Provide the [X, Y] coordinate of the cell's center where the given text is located.  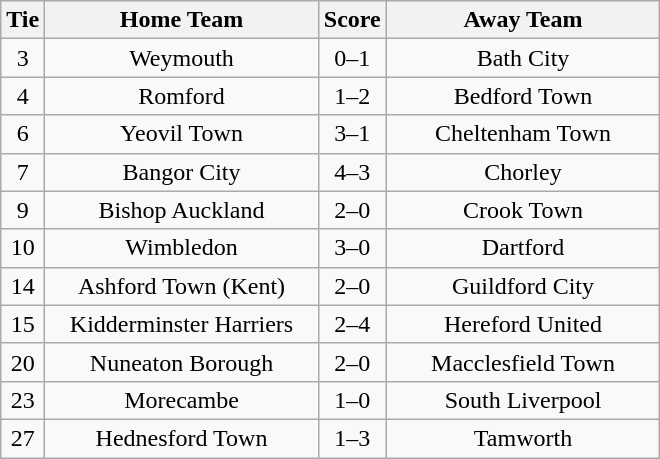
2–4 [352, 324]
Hereford United [523, 324]
Ashford Town (Kent) [182, 286]
Bath City [523, 58]
Hednesford Town [182, 438]
Yeovil Town [182, 134]
3 [23, 58]
South Liverpool [523, 400]
7 [23, 172]
3–1 [352, 134]
6 [23, 134]
Crook Town [523, 210]
Weymouth [182, 58]
9 [23, 210]
Guildford City [523, 286]
Morecambe [182, 400]
Chorley [523, 172]
Dartford [523, 248]
Kidderminster Harriers [182, 324]
Macclesfield Town [523, 362]
1–3 [352, 438]
Score [352, 20]
27 [23, 438]
Bishop Auckland [182, 210]
10 [23, 248]
Cheltenham Town [523, 134]
14 [23, 286]
Tie [23, 20]
4 [23, 96]
1–0 [352, 400]
15 [23, 324]
Wimbledon [182, 248]
0–1 [352, 58]
Nuneaton Borough [182, 362]
3–0 [352, 248]
Tamworth [523, 438]
20 [23, 362]
4–3 [352, 172]
Bangor City [182, 172]
23 [23, 400]
Home Team [182, 20]
Bedford Town [523, 96]
1–2 [352, 96]
Romford [182, 96]
Away Team [523, 20]
